Detect which cell encompasses the target text, then output its (X, Y) center coordinate. 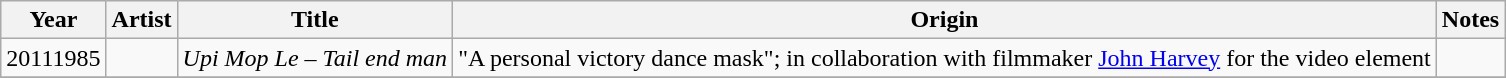
Year (54, 20)
Origin (945, 20)
Notes (1470, 20)
Title (315, 20)
Artist (142, 20)
20111985 (54, 58)
Upi Mop Le – Tail end man (315, 58)
"A personal victory dance mask"; in collaboration with filmmaker John Harvey for the video element (945, 58)
